Output the (x, y) coordinate of the center of the cell containing the given text.  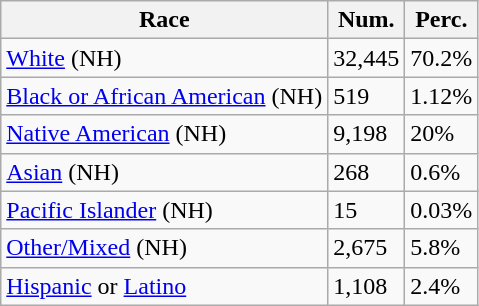
White (NH) (164, 58)
32,445 (366, 58)
Native American (NH) (164, 134)
0.6% (442, 172)
1.12% (442, 96)
Other/Mixed (NH) (164, 248)
70.2% (442, 58)
268 (366, 172)
2.4% (442, 286)
Perc. (442, 20)
Asian (NH) (164, 172)
0.03% (442, 210)
519 (366, 96)
2,675 (366, 248)
1,108 (366, 286)
15 (366, 210)
Hispanic or Latino (164, 286)
Num. (366, 20)
5.8% (442, 248)
20% (442, 134)
9,198 (366, 134)
Pacific Islander (NH) (164, 210)
Black or African American (NH) (164, 96)
Race (164, 20)
